Detect which cell encompasses the target text, then output its (x, y) center coordinate. 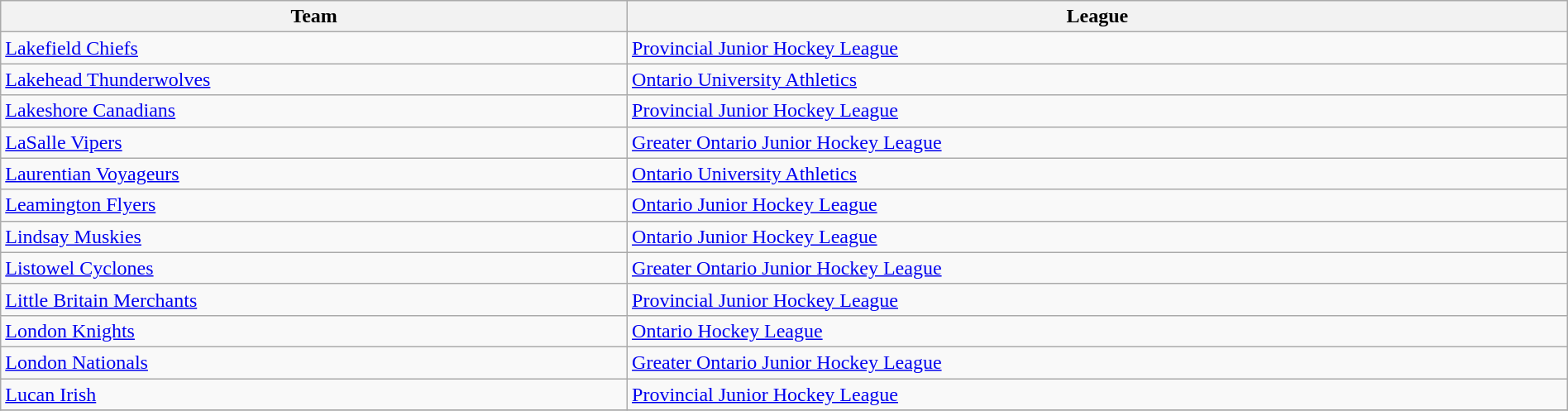
LaSalle Vipers (314, 142)
Laurentian Voyageurs (314, 174)
Lakeshore Canadians (314, 111)
Lucan Irish (314, 394)
Team (314, 17)
London Nationals (314, 362)
Listowel Cyclones (314, 268)
League (1098, 17)
Lakehead Thunderwolves (314, 79)
Lindsay Muskies (314, 237)
Ontario Hockey League (1098, 331)
London Knights (314, 331)
Leamington Flyers (314, 205)
Little Britain Merchants (314, 299)
Lakefield Chiefs (314, 48)
